Provide the (X, Y) coordinate of the cell's center where the given text is located.  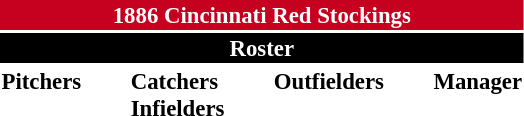
1886 Cincinnati Red Stockings (262, 15)
Roster (262, 48)
